From the cell containing the given text, extract its center point as [X, Y] coordinate. 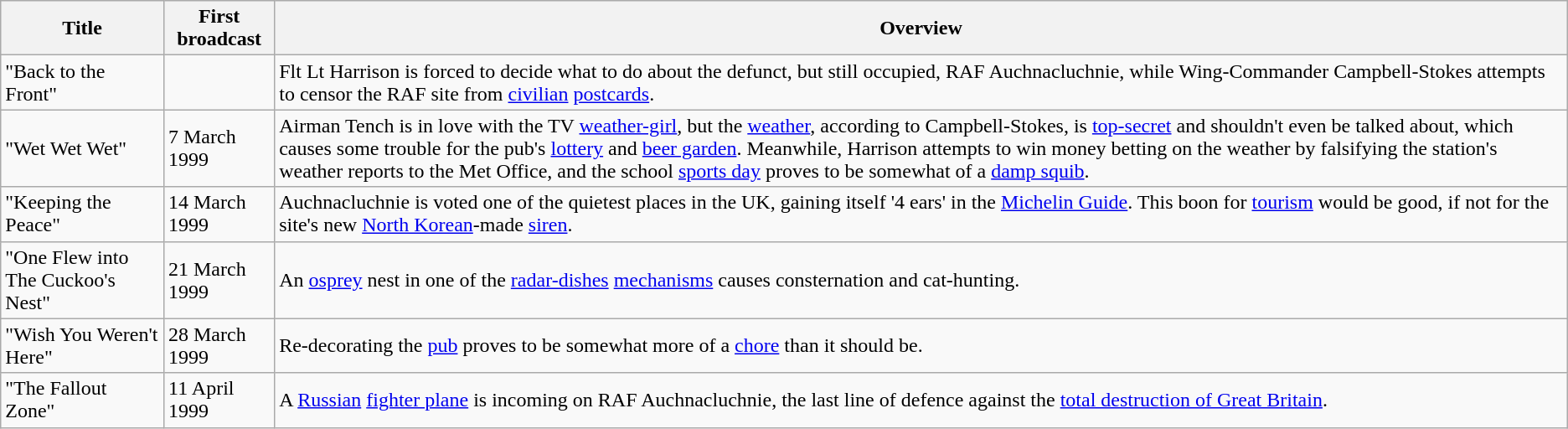
First broadcast [219, 28]
"Keeping the Peace" [82, 214]
Overview [921, 28]
Title [82, 28]
"The Fallout Zone" [82, 401]
7 March 1999 [219, 148]
"Wish You Weren't Here" [82, 345]
28 March 1999 [219, 345]
11 April 1999 [219, 401]
A Russian fighter plane is incoming on RAF Auchnacluchnie, the last line of defence against the total destruction of Great Britain. [921, 401]
14 March 1999 [219, 214]
21 March 1999 [219, 280]
An osprey nest in one of the radar-dishes mechanisms causes consternation and cat-hunting. [921, 280]
"Back to the Front" [82, 82]
Re-decorating the pub proves to be somewhat more of a chore than it should be. [921, 345]
"One Flew into The Cuckoo's Nest" [82, 280]
"Wet Wet Wet" [82, 148]
